For the text-containing cell, return its midpoint in (x, y) coordinate format. 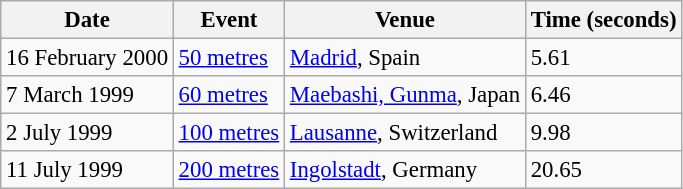
Maebashi, Gunma, Japan (406, 95)
9.98 (603, 133)
60 metres (228, 95)
6.46 (603, 95)
5.61 (603, 58)
Date (88, 20)
2 July 1999 (88, 133)
50 metres (228, 58)
Time (seconds) (603, 20)
100 metres (228, 133)
200 metres (228, 170)
Venue (406, 20)
7 March 1999 (88, 95)
Madrid, Spain (406, 58)
Ingolstadt, Germany (406, 170)
Event (228, 20)
Lausanne, Switzerland (406, 133)
11 July 1999 (88, 170)
16 February 2000 (88, 58)
20.65 (603, 170)
